Find where the given text appears and provide that cell's center as (x, y) coordinate. 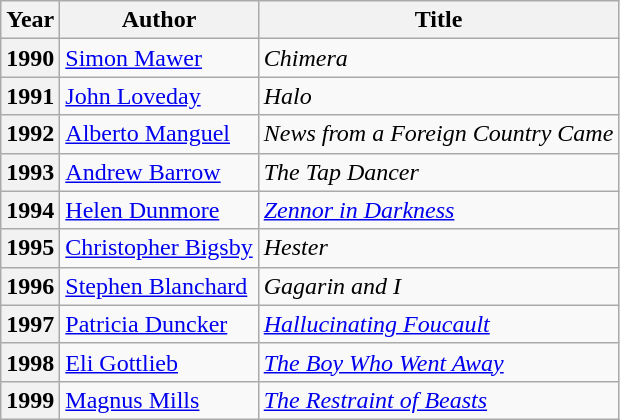
Alberto Manguel (159, 134)
Halo (438, 96)
1997 (30, 324)
1995 (30, 248)
Chimera (438, 58)
Hallucinating Foucault (438, 324)
Andrew Barrow (159, 172)
The Restraint of Beasts (438, 400)
John Loveday (159, 96)
The Boy Who Went Away (438, 362)
The Tap Dancer (438, 172)
Christopher Bigsby (159, 248)
Author (159, 20)
1991 (30, 96)
Simon Mawer (159, 58)
1998 (30, 362)
Patricia Duncker (159, 324)
1999 (30, 400)
Zennor in Darkness (438, 210)
Helen Dunmore (159, 210)
1996 (30, 286)
Year (30, 20)
1993 (30, 172)
1992 (30, 134)
Hester (438, 248)
Title (438, 20)
News from a Foreign Country Came (438, 134)
Stephen Blanchard (159, 286)
1994 (30, 210)
Eli Gottlieb (159, 362)
Gagarin and I (438, 286)
1990 (30, 58)
Magnus Mills (159, 400)
